Extract the (x, y) coordinate from the center of the cell holding the provided text.  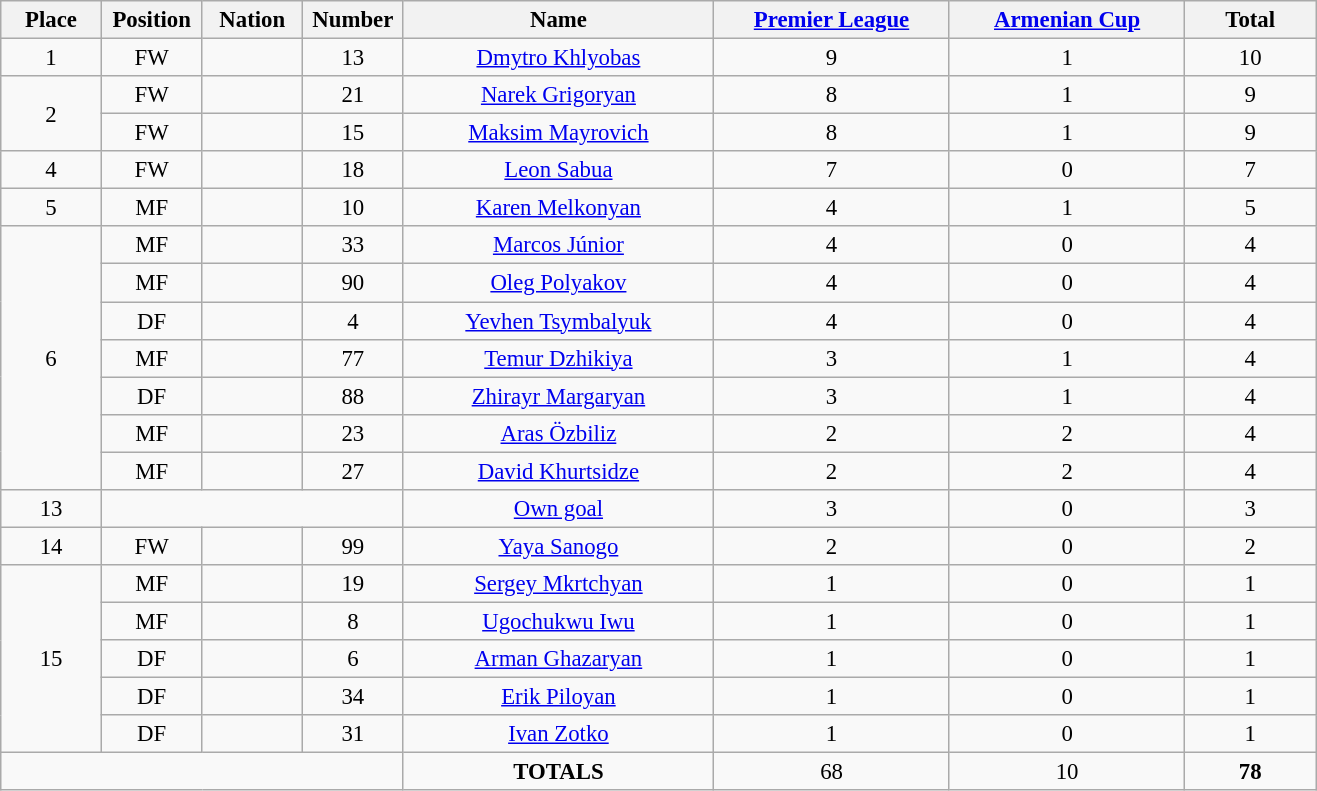
Nation (252, 20)
27 (354, 471)
Total (1250, 20)
Name (558, 20)
33 (354, 245)
David Khurtsidze (558, 471)
99 (354, 546)
14 (52, 546)
Karen Melkonyan (558, 208)
34 (354, 697)
Dmytro Khlyobas (558, 58)
19 (354, 584)
18 (354, 170)
88 (354, 396)
Yevhen Tsymbalyuk (558, 321)
Aras Özbiliz (558, 433)
Yaya Sanogo (558, 546)
Maksim Mayrovich (558, 133)
Marcos Júnior (558, 245)
77 (354, 358)
90 (354, 283)
Place (52, 20)
68 (832, 772)
78 (1250, 772)
Position (152, 20)
Oleg Polyakov (558, 283)
Sergey Mkrtchyan (558, 584)
Leon Sabua (558, 170)
Ugochukwu Iwu (558, 621)
31 (354, 734)
Arman Ghazaryan (558, 659)
21 (354, 95)
Armenian Cup (1067, 20)
Temur Dzhikiya (558, 358)
Premier League (832, 20)
Narek Grigoryan (558, 95)
Number (354, 20)
Own goal (558, 509)
Zhirayr Margaryan (558, 396)
Erik Piloyan (558, 697)
Ivan Zotko (558, 734)
23 (354, 433)
TOTALS (558, 772)
